Determine the [X, Y] coordinate at the center of the cell enclosing the given text.  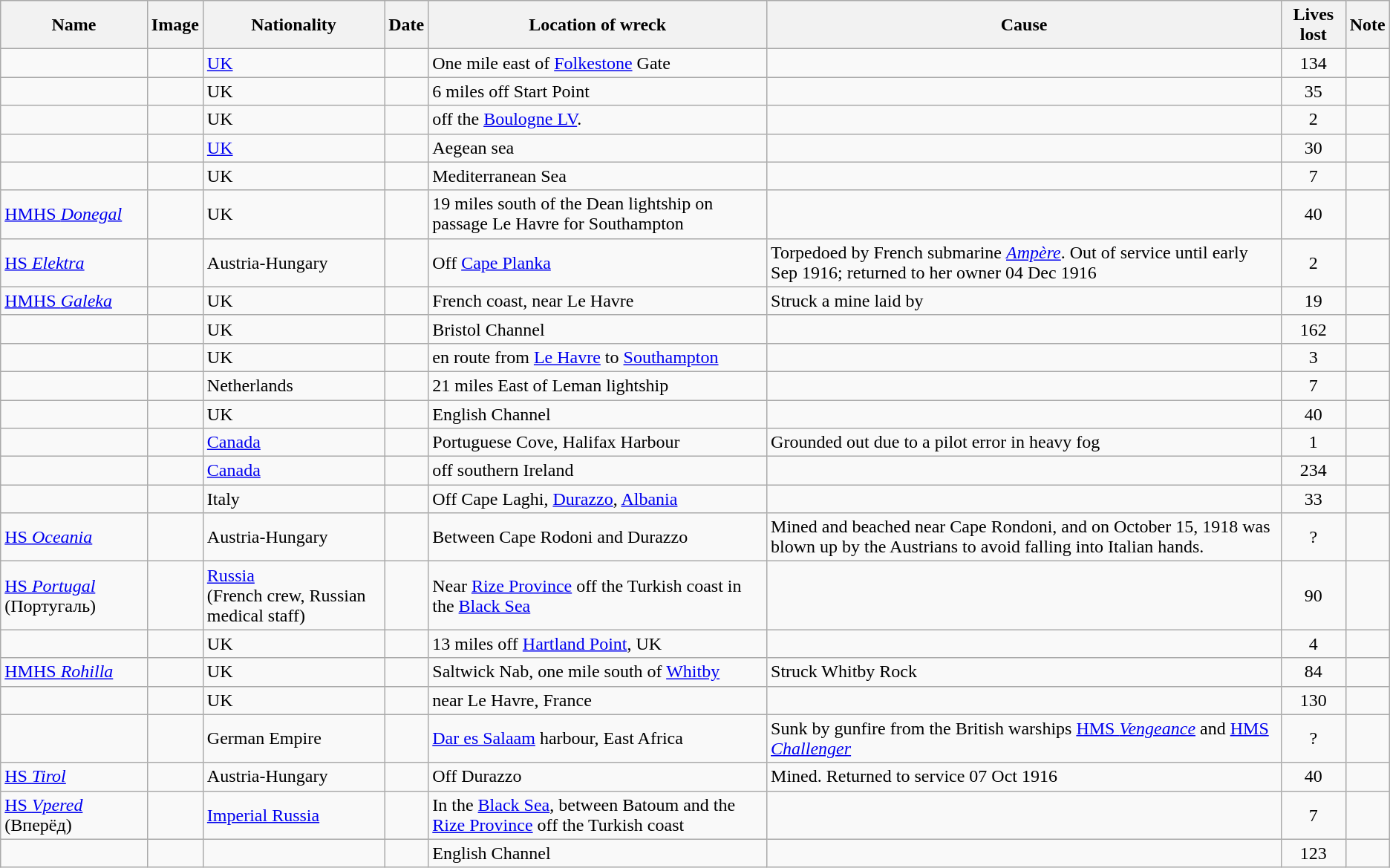
33 [1314, 499]
3 [1314, 357]
HS Oceania [74, 538]
Sunk by gunfire from the British warships HMS Vengeance and HMS Challenger [1025, 738]
90 [1314, 595]
Netherlands [293, 385]
30 [1314, 148]
162 [1314, 329]
123 [1314, 853]
1 [1314, 443]
off southern Ireland [598, 471]
6 miles off Start Point [598, 91]
Struck Whitby Rock [1025, 672]
Struck a mine laid by [1025, 301]
German Empire [293, 738]
Dar es Salaam harbour, East Africa [598, 738]
Mined. Returned to service 07 Oct 1916 [1025, 777]
Nationality [293, 25]
19 miles south of the Dean lightship on passage Le Havre for Southampton [598, 214]
Cause [1025, 25]
One mile east of Folkestone Gate [598, 63]
In the Black Sea, between Batoum and the Rize Province off the Turkish coast [598, 815]
Off Cape Planka [598, 263]
en route from Le Havre to Southampton [598, 357]
Between Cape Rodoni and Durazzo [598, 538]
130 [1314, 700]
Bristol Channel [598, 329]
Off Durazzo [598, 777]
Imperial Russia [293, 815]
Portuguese Cove, Halifax Harbour [598, 443]
HMHS Galeka [74, 301]
Off Cape Laghi, Durazzo, Albania [598, 499]
HMHS Rohilla [74, 672]
Mediterranean Sea [598, 176]
Date [407, 25]
35 [1314, 91]
134 [1314, 63]
HS Portugal (Португаль) [74, 595]
Italy [293, 499]
13 miles off Hartland Point, UK [598, 644]
French coast, near Le Havre [598, 301]
Saltwick Nab, one mile south of Whitby [598, 672]
Torpedoed by French submarine Ampère. Out of service until early Sep 1916; returned to her owner 04 Dec 1916 [1025, 263]
Near Rize Province off the Turkish coast in the Black Sea [598, 595]
Location of wreck [598, 25]
84 [1314, 672]
Mined and beached near Cape Rondoni, and on October 15, 1918 was blown up by the Austrians to avoid falling into Italian hands. [1025, 538]
Grounded out due to a pilot error in heavy fog [1025, 443]
Russia (French crew, Russian medical staff) [293, 595]
234 [1314, 471]
off the Boulogne LV. [598, 120]
21 miles East of Leman lightship [598, 385]
HS Tirol [74, 777]
HMHS Donegal [74, 214]
Name [74, 25]
HS Vpered (Вперёд) [74, 815]
Note [1368, 25]
19 [1314, 301]
near Le Havre, France [598, 700]
Aegean sea [598, 148]
Image [175, 25]
Lives lost [1314, 25]
HS Elektra [74, 263]
4 [1314, 644]
